From the cell containing the given text, extract its center point as [X, Y] coordinate. 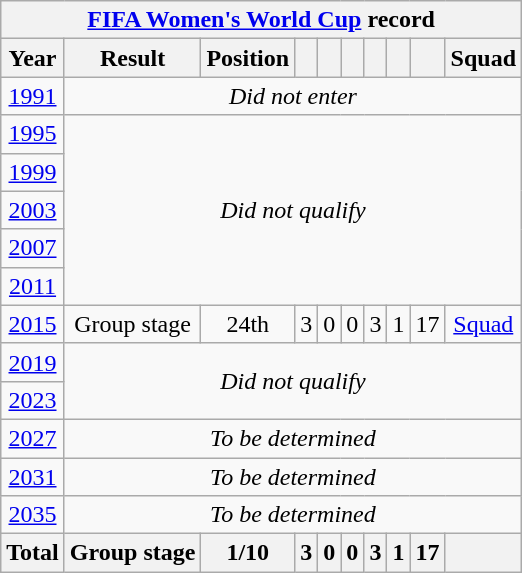
Position [248, 58]
2011 [33, 286]
2003 [33, 210]
2023 [33, 400]
1995 [33, 134]
1/10 [248, 553]
2019 [33, 362]
2007 [33, 248]
1999 [33, 172]
24th [248, 324]
FIFA Women's World Cup record [262, 20]
2015 [33, 324]
2035 [33, 515]
2031 [33, 477]
Year [33, 58]
Result [132, 58]
2027 [33, 438]
1991 [33, 96]
Did not enter [292, 96]
Total [33, 553]
